Identify which cell holds the provided text, then report its [x, y] central coordinate. 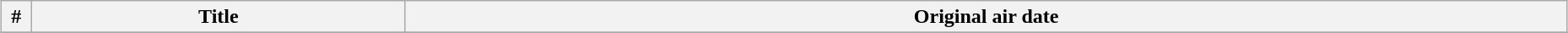
# [17, 17]
Title [219, 17]
Original air date [986, 17]
